Return the [x, y] coordinate for the center point of the cell that contains the specified text.  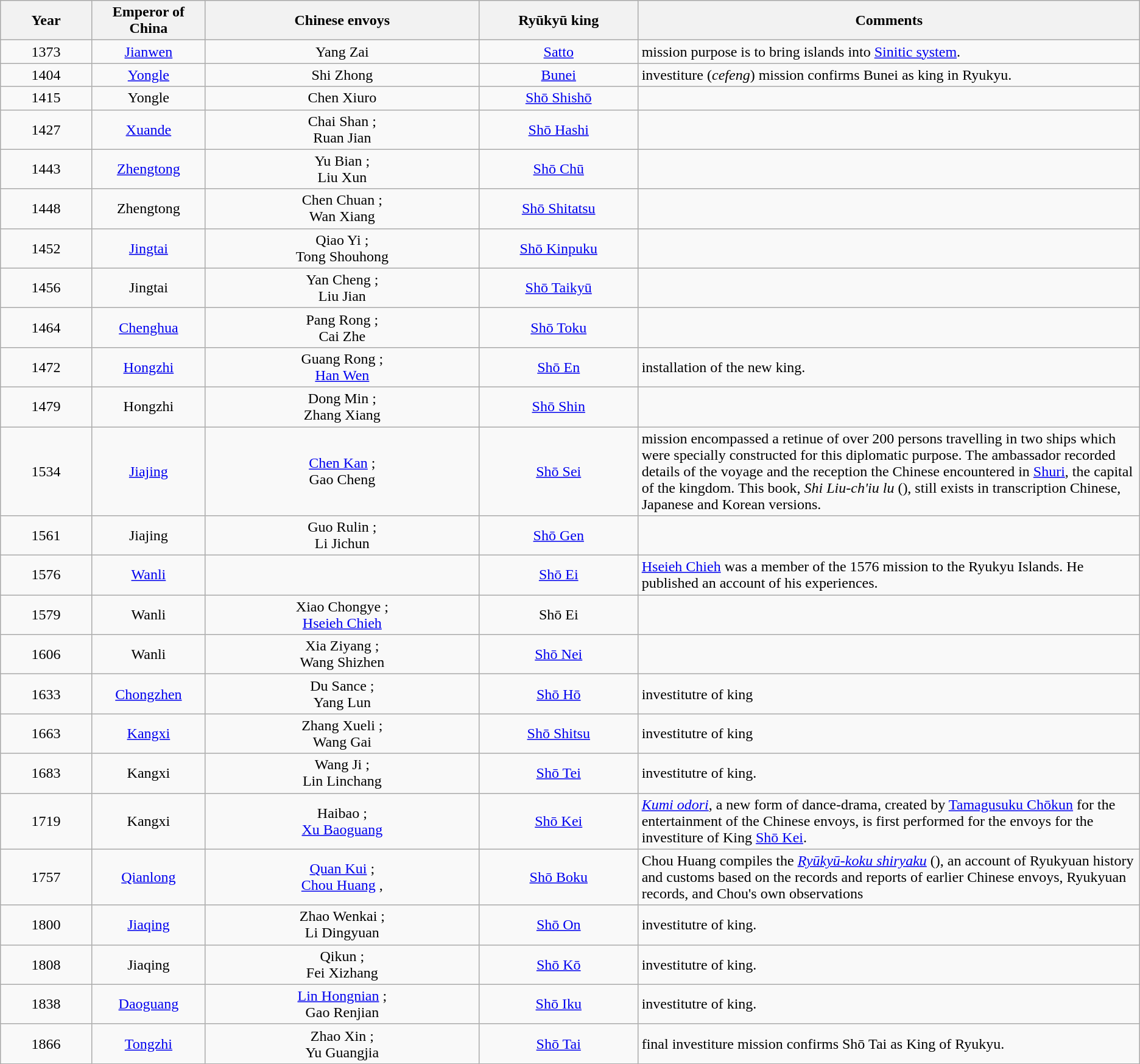
1663 [46, 733]
Xuande [149, 129]
1448 [46, 208]
1415 [46, 98]
Shō En [558, 367]
1472 [46, 367]
1452 [46, 248]
Zhang Xueli ; Wang Gai [342, 733]
Pang Rong ; Cai Zhe [342, 328]
1456 [46, 287]
Guang Rong ; Han Wen [342, 367]
1404 [46, 75]
Daoguang [149, 1004]
Shō Kei [558, 821]
Shō Kinpuku [558, 248]
1757 [46, 877]
Guo Rulin ; Li Jichun [342, 536]
Xiao Chongye ; Hseieh Chieh [342, 615]
1808 [46, 965]
Qiao Yi ; Tong Shouhong [342, 248]
Shō Boku [558, 877]
1479 [46, 407]
final investiture mission confirms Shō Tai as King of Ryukyu. [889, 1044]
1866 [46, 1044]
Shō Shin [558, 407]
Haibao ;Xu Baoguang [342, 821]
Shi Zhong [342, 75]
Shō Iku [558, 1004]
Du Sance ; Yang Lun [342, 694]
1683 [46, 773]
1561 [46, 536]
Shō Nei [558, 654]
1606 [46, 654]
1576 [46, 575]
Shō On [558, 925]
Chinese envoys [342, 21]
Tongzhi [149, 1044]
Chen Chuan ; Wan Xiang [342, 208]
Qianlong [149, 877]
1633 [46, 694]
Chen Xiuro [342, 98]
Jianwen [149, 52]
Shō Shitatsu [558, 208]
Lin Hongnian ; Gao Renjian [342, 1004]
1464 [46, 328]
Yu Bian ; Liu Xun [342, 169]
1373 [46, 52]
mission purpose is to bring islands into Sinitic system. [889, 52]
Shō Tai [558, 1044]
Zhao Wenkai ; Li Dingyuan [342, 925]
investiture (cefeng) mission confirms Bunei as king in Ryukyu. [889, 75]
Shō Kō [558, 965]
Shō Tei [558, 773]
1579 [46, 615]
Chongzhen [149, 694]
Chai Shan ; Ruan Jian [342, 129]
Comments [889, 21]
Wang Ji ; Lin Linchang [342, 773]
1800 [46, 925]
Ryūkyū king [558, 21]
1534 [46, 471]
Chenghua [149, 328]
Yan Cheng ; Liu Jian [342, 287]
Shō Toku [558, 328]
Emperor of China [149, 21]
Year [46, 21]
1719 [46, 821]
Shō Shitsu [558, 733]
Dong Min ; Zhang Xiang [342, 407]
Shō Chū [558, 169]
Qikun ; Fei Xizhang [342, 965]
Yang Zai [342, 52]
Zhao Xin ;Yu Guangjia [342, 1044]
Quan Kui ; Chou Huang , [342, 877]
Chen Kan ; Gao Cheng [342, 471]
Satto [558, 52]
Hseieh Chieh was a member of the 1576 mission to the Ryukyu Islands. He published an account of his experiences. [889, 575]
1838 [46, 1004]
1443 [46, 169]
Xia Ziyang ; Wang Shizhen [342, 654]
Shō Sei [558, 471]
Shō Gen [558, 536]
installation of the new king. [889, 367]
1427 [46, 129]
Shō Hō [558, 694]
Shō Hashi [558, 129]
Bunei [558, 75]
Shō Shishō [558, 98]
Shō Taikyū [558, 287]
